Pinpoint the cell where the given text exists, returning its (X, Y) midpoint coordinate. 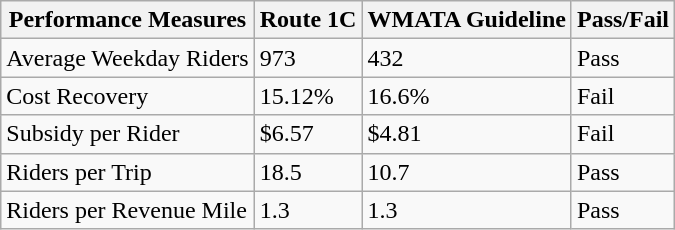
16.6% (467, 96)
WMATA Guideline (467, 20)
Riders per Trip (128, 172)
973 (308, 58)
Subsidy per Rider (128, 134)
Riders per Revenue Mile (128, 210)
Average Weekday Riders (128, 58)
$6.57 (308, 134)
18.5 (308, 172)
$4.81 (467, 134)
10.7 (467, 172)
Performance Measures (128, 20)
432 (467, 58)
15.12% (308, 96)
Route 1C (308, 20)
Pass/Fail (622, 20)
Cost Recovery (128, 96)
